Output the (x, y) coordinate of the center of the cell containing the given text.  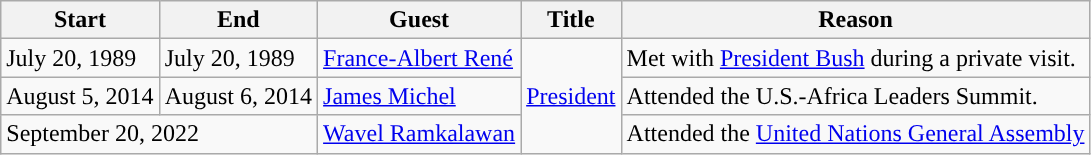
September 20, 2022 (160, 134)
James Michel (420, 96)
Guest (420, 20)
August 5, 2014 (80, 96)
Wavel Ramkalawan (420, 134)
Met with President Bush during a private visit. (856, 58)
August 6, 2014 (238, 96)
End (238, 20)
Start (80, 20)
Attended the U.S.-Africa Leaders Summit. (856, 96)
Reason (856, 20)
President (571, 96)
Title (571, 20)
France-Albert René (420, 58)
Attended the United Nations General Assembly (856, 134)
